Provide the [x, y] coordinate of the cell's center where the given text is located.  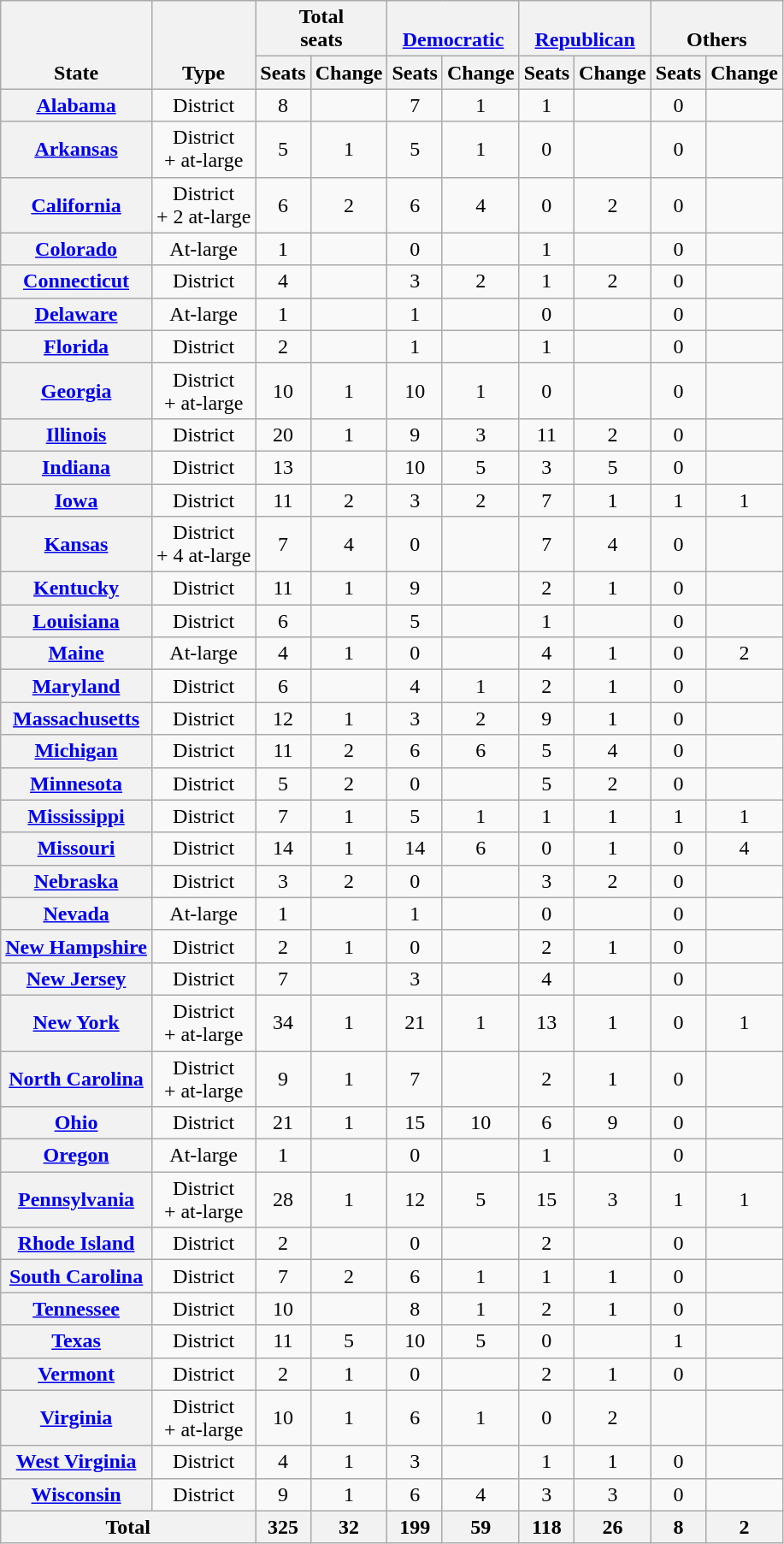
State [77, 44]
Nevada [77, 914]
Colorado [77, 249]
Type [203, 44]
New York [77, 1023]
Texas [77, 1341]
New Jersey [77, 979]
District+ 2 at-large [203, 205]
20 [283, 435]
West Virginia [77, 1462]
Louisiana [77, 621]
Connecticut [77, 281]
Minnesota [77, 784]
59 [480, 1527]
Maine [77, 654]
Kentucky [77, 589]
South Carolina [77, 1276]
Mississippi [77, 816]
Arkansas [77, 149]
Virginia [77, 1418]
Oregon [77, 1156]
199 [415, 1527]
Totalseats [321, 29]
28 [283, 1199]
New Hampshire [77, 946]
District+ 4 at-large [203, 544]
Nebraska [77, 881]
Others [716, 29]
Missouri [77, 849]
Rhode Island [77, 1244]
Florida [77, 346]
Massachusetts [77, 719]
Ohio [77, 1123]
Tennessee [77, 1309]
Alabama [77, 105]
California [77, 205]
Kansas [77, 544]
North Carolina [77, 1078]
32 [349, 1527]
Vermont [77, 1374]
Michigan [77, 751]
325 [283, 1527]
Delaware [77, 314]
26 [613, 1527]
34 [283, 1023]
Wisconsin [77, 1494]
Maryland [77, 686]
Iowa [77, 500]
Republican [585, 29]
Total [128, 1527]
118 [546, 1527]
Georgia [77, 390]
Illinois [77, 435]
Pennsylvania [77, 1199]
Indiana [77, 467]
Democratic [453, 29]
